Identify which cell holds the provided text, then report its (X, Y) central coordinate. 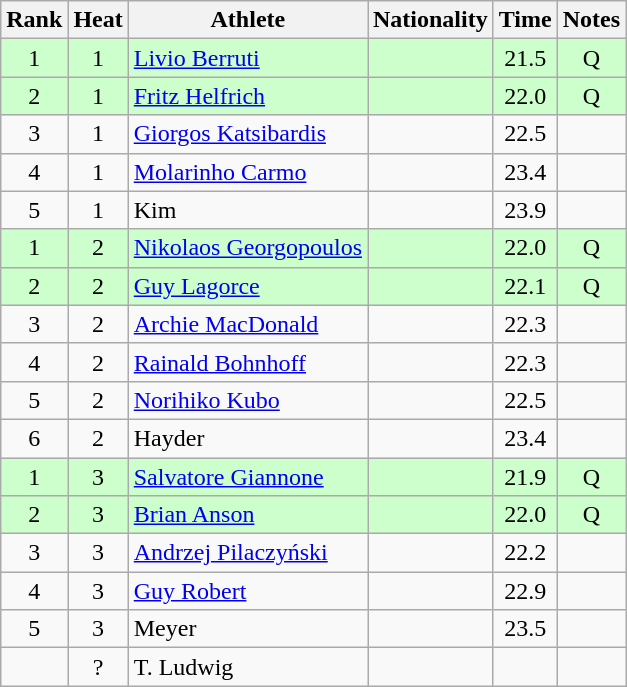
Fritz Helfrich (248, 96)
22.9 (525, 591)
? (98, 667)
Norihiko Kubo (248, 400)
21.9 (525, 477)
Heat (98, 20)
Archie MacDonald (248, 324)
Giorgos Katsibardis (248, 134)
Molarinho Carmo (248, 172)
6 (34, 438)
Notes (591, 20)
22.2 (525, 553)
Rank (34, 20)
Livio Berruti (248, 58)
Brian Anson (248, 515)
23.5 (525, 629)
T. Ludwig (248, 667)
Nationality (431, 20)
23.9 (525, 210)
Rainald Bohnhoff (248, 362)
Meyer (248, 629)
Andrzej Pilaczyński (248, 553)
21.5 (525, 58)
Kim (248, 210)
Guy Lagorce (248, 286)
Hayder (248, 438)
Time (525, 20)
Guy Robert (248, 591)
Athlete (248, 20)
Salvatore Giannone (248, 477)
22.1 (525, 286)
Nikolaos Georgopoulos (248, 248)
